Capture the cell that displays the provided text and extract its [X, Y] central coordinate. 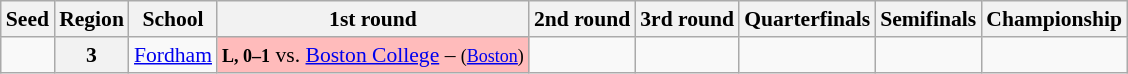
School [173, 19]
Fordham [173, 55]
L, 0–1 vs. Boston College – (Boston) [373, 55]
1st round [373, 19]
3 [92, 55]
2nd round [582, 19]
Quarterfinals [807, 19]
Region [92, 19]
Semifinals [928, 19]
Seed [28, 19]
3rd round [687, 19]
Championship [1054, 19]
